Search for the cell housing the specified text and yield its [X, Y] center coordinate. 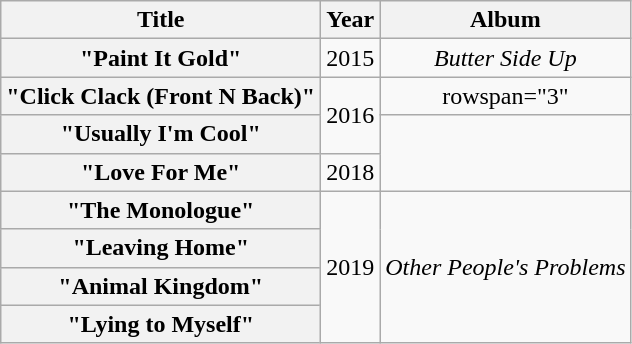
2015 [350, 58]
rowspan="3" [506, 96]
Album [506, 20]
Butter Side Up [506, 58]
"Lying to Myself" [161, 324]
Other People's Problems [506, 267]
"Usually I'm Cool" [161, 134]
Title [161, 20]
"The Monologue" [161, 210]
2019 [350, 267]
2018 [350, 172]
2016 [350, 115]
"Paint It Gold" [161, 58]
"Animal Kingdom" [161, 286]
"Click Clack (Front N Back)" [161, 96]
Year [350, 20]
"Leaving Home" [161, 248]
"Love For Me" [161, 172]
